Search for the cell housing the specified text and yield its [X, Y] center coordinate. 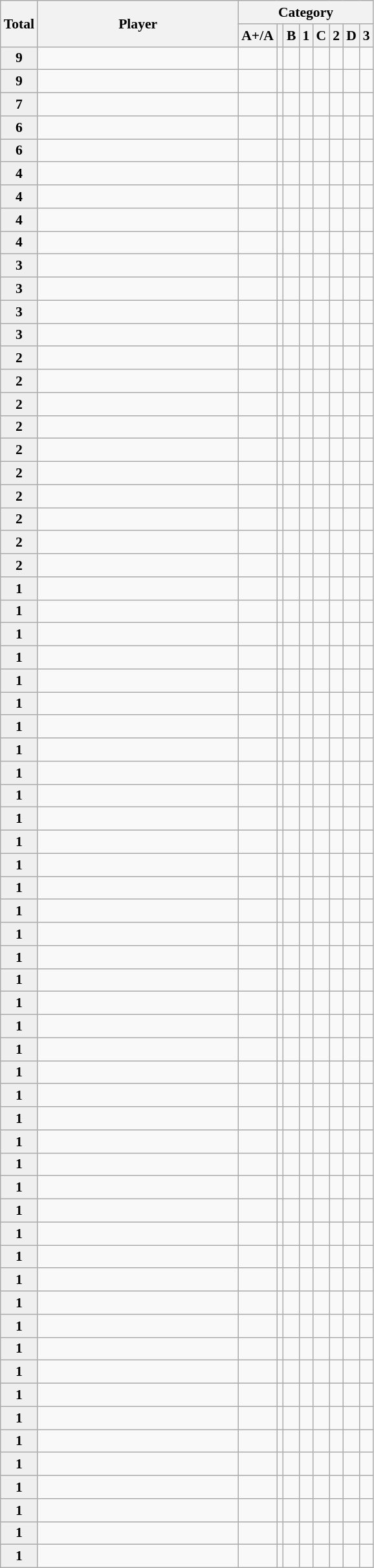
B [291, 36]
C [321, 36]
Total [19, 23]
A+/A [258, 36]
7 [19, 105]
Category [305, 12]
D [351, 36]
Player [138, 23]
